Identify which cell holds the provided text, then report its (x, y) central coordinate. 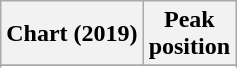
Peakposition (189, 34)
Chart (2019) (72, 34)
